Locate the cell with the specified text and output its [X, Y] center coordinate. 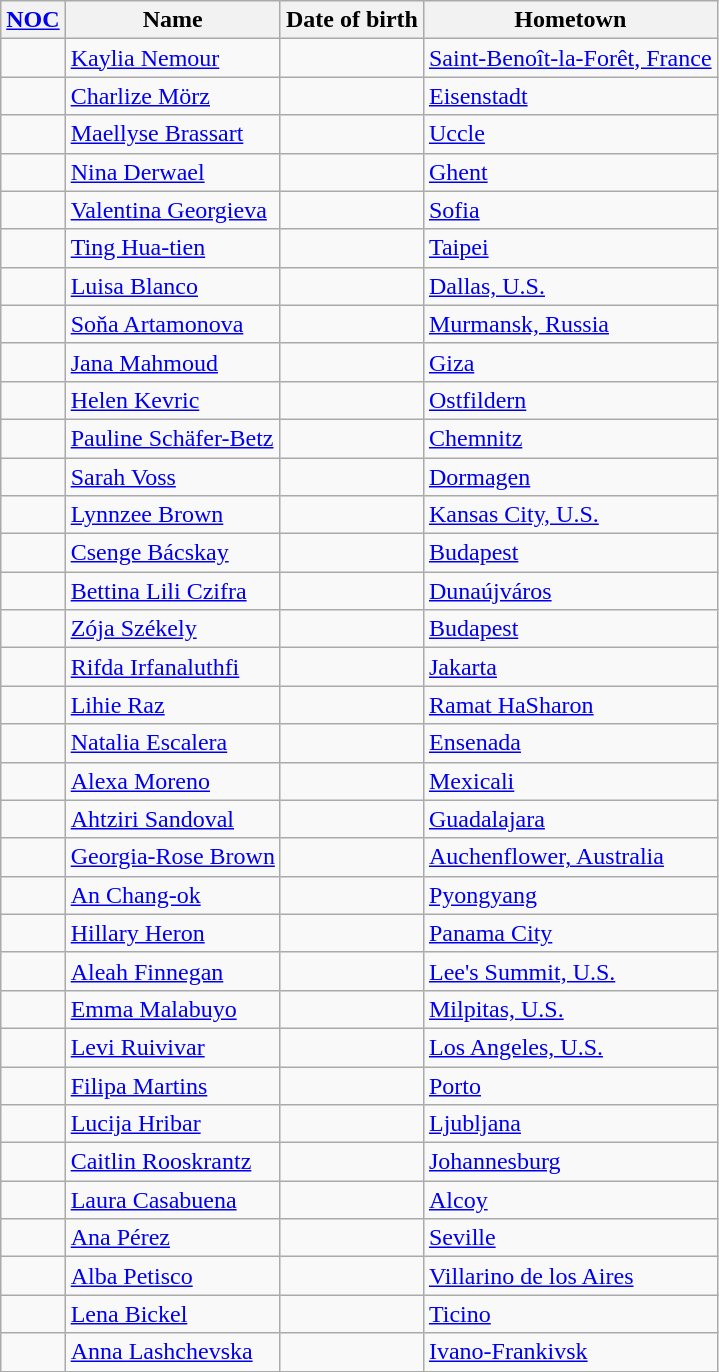
Mexicali [570, 781]
Johannesburg [570, 1162]
Laura Casabuena [172, 1200]
Chemnitz [570, 438]
Ensenada [570, 743]
Ana Pérez [172, 1238]
Maellyse Brassart [172, 134]
Jakarta [570, 667]
Murmansk, Russia [570, 324]
Hometown [570, 20]
Taipei [570, 248]
Porto [570, 1085]
Filipa Martins [172, 1085]
Pyongyang [570, 895]
Hillary Heron [172, 933]
Ghent [570, 172]
Zója Székely [172, 629]
Alcoy [570, 1200]
Bettina Lili Czifra [172, 591]
Alexa Moreno [172, 781]
Los Angeles, U.S. [570, 1047]
Ostfildern [570, 400]
Aleah Finnegan [172, 971]
Guadalajara [570, 819]
Saint-Benoît-la-Forêt, France [570, 58]
Lihie Raz [172, 705]
Ivano-Frankivsk [570, 1352]
Lee's Summit, U.S. [570, 971]
Lucija Hribar [172, 1124]
Natalia Escalera [172, 743]
Kaylia Nemour [172, 58]
Dallas, U.S. [570, 286]
Charlize Mörz [172, 96]
Ramat HaSharon [570, 705]
Lena Bickel [172, 1314]
Dormagen [570, 477]
Giza [570, 362]
Uccle [570, 134]
Helen Kevric [172, 400]
Date of birth [352, 20]
Alba Petisco [172, 1276]
Nina Derwael [172, 172]
Luisa Blanco [172, 286]
Ahtziri Sandoval [172, 819]
Caitlin Rooskrantz [172, 1162]
Sarah Voss [172, 477]
Ticino [570, 1314]
Panama City [570, 933]
NOC [33, 20]
Emma Malabuyo [172, 1009]
An Chang-ok [172, 895]
Ljubljana [570, 1124]
Jana Mahmoud [172, 362]
Sofia [570, 210]
Anna Lashchevska [172, 1352]
Milpitas, U.S. [570, 1009]
Seville [570, 1238]
Ting Hua-tien [172, 248]
Name [172, 20]
Dunaújváros [570, 591]
Csenge Bácskay [172, 553]
Levi Ruivivar [172, 1047]
Valentina Georgieva [172, 210]
Auchenflower, Australia [570, 857]
Rifda Irfanaluthfi [172, 667]
Lynnzee Brown [172, 515]
Eisenstadt [570, 96]
Kansas City, U.S. [570, 515]
Georgia-Rose Brown [172, 857]
Pauline Schäfer-Betz [172, 438]
Villarino de los Aires [570, 1276]
Soňa Artamonova [172, 324]
